Capture the cell that displays the provided text and extract its (x, y) central coordinate. 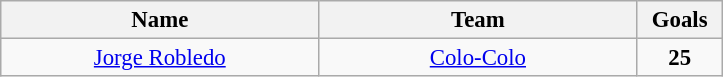
Jorge Robledo (160, 58)
25 (680, 58)
Name (160, 20)
Team (478, 20)
Colo-Colo (478, 58)
Goals (680, 20)
